Provide the (x, y) coordinate of the cell's center where the given text is located.  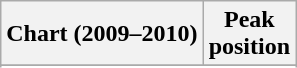
Peak position (249, 34)
Chart (2009–2010) (102, 34)
